Find where the given text appears and provide that cell's center as [X, Y] coordinate. 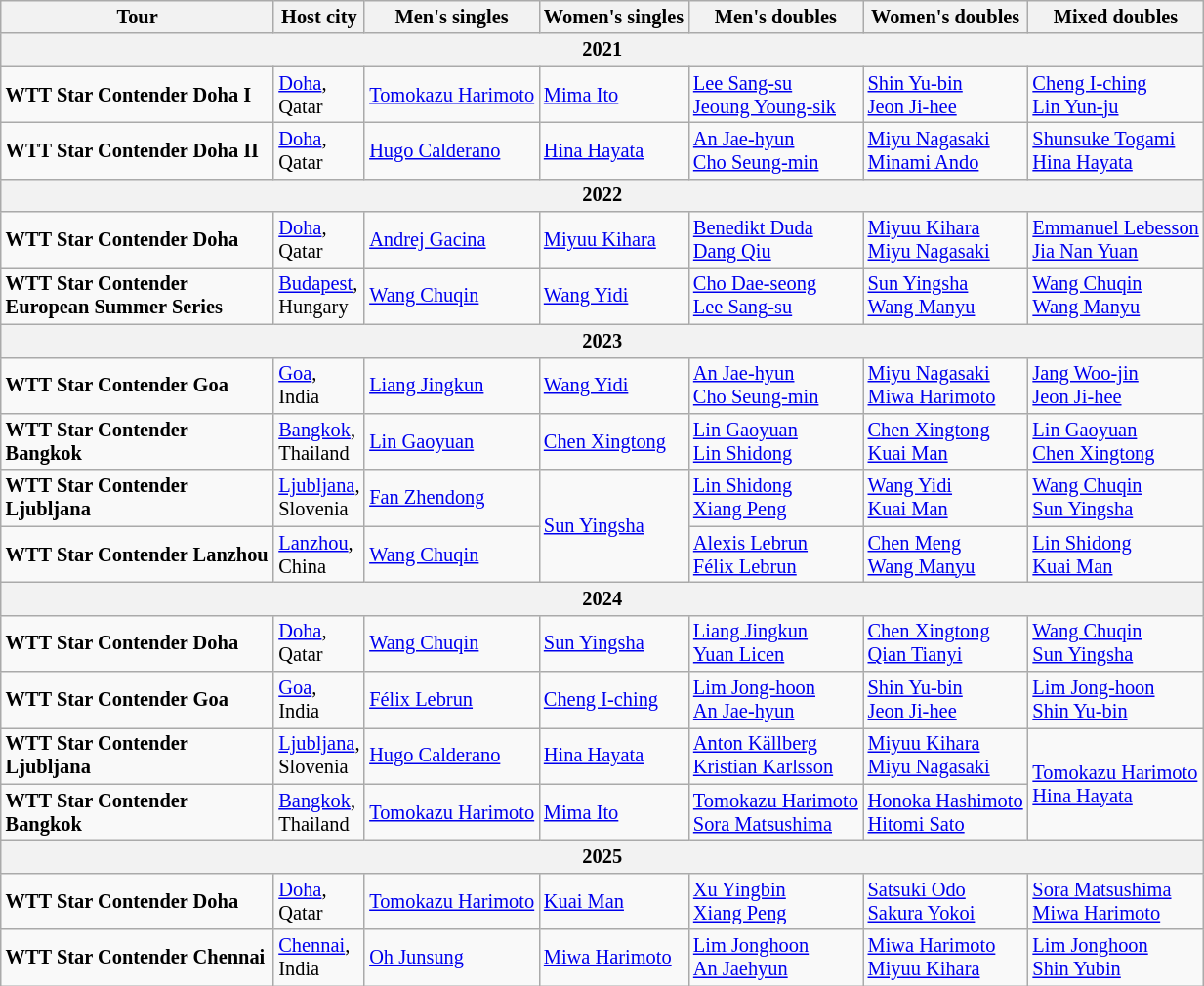
Xu Yingbin Xiang Peng [775, 901]
Lee Sang-su Jeoung Young-sik [775, 95]
Jang Woo-jin Jeon Ji-hee [1116, 386]
Satsuki Odo Sakura Yokoi [945, 901]
Women's singles [613, 17]
Lin Gaoyuan [451, 441]
Lin Shidong Kuai Man [1116, 555]
Honoka Hashimoto Hitomi Sato [945, 812]
Host city [318, 17]
Cho Dae-seong Lee Sang-su [775, 296]
2024 [602, 598]
2023 [602, 341]
Chen Meng Wang Manyu [945, 555]
Lim Jong-hoon An Jae-hyun [775, 700]
Chennai,India [318, 958]
2021 [602, 50]
Anton Källberg Kristian Karlsson [775, 756]
Wang Chuqin Wang Manyu [1116, 296]
Liang Jingkun [451, 386]
Lin Gaoyuan Lin Shidong [775, 441]
Miwa Harimoto Miyuu Kihara [945, 958]
Lim Jonghoon An Jaehyun [775, 958]
Wang Yidi Kuai Man [945, 498]
Budapest,Hungary [318, 296]
Miyu Nagasaki Minami Ando [945, 150]
Women's doubles [945, 17]
Tomokazu Harimoto Sora Matsushima [775, 812]
2022 [602, 195]
Emmanuel Lebesson Jia Nan Yuan [1116, 240]
Men's doubles [775, 17]
Andrej Gacina [451, 240]
Miyuu Kihara [613, 240]
WTT Star Contender European Summer Series [138, 296]
Alexis Lebrun Félix Lebrun [775, 555]
Fan Zhendong [451, 498]
Miyu Nagasaki Miwa Harimoto [945, 386]
WTT Star Contender Doha II [138, 150]
Mixed doubles [1116, 17]
2025 [602, 856]
Chen Xingtong [613, 441]
Kuai Man [613, 901]
Sora Matsushima Miwa Harimoto [1116, 901]
Shunsuke Togami Hina Hayata [1116, 150]
Liang Jingkun Yuan Licen [775, 643]
Benedikt Duda Dang Qiu [775, 240]
Félix Lebrun [451, 700]
Cheng I-ching [613, 700]
Chen Xingtong Kuai Man [945, 441]
Men's singles [451, 17]
Lin Shidong Xiang Peng [775, 498]
WTT Star Contender Lanzhou [138, 555]
Lin Gaoyuan Chen Xingtong [1116, 441]
Sun Yingsha Wang Manyu [945, 296]
Tomokazu Harimoto Hina Hayata [1116, 783]
Lim Jong-hoon Shin Yu-bin [1116, 700]
Cheng I-ching Lin Yun-ju [1116, 95]
Tour [138, 17]
Chen Xingtong Qian Tianyi [945, 643]
Miwa Harimoto [613, 958]
Lanzhou,China [318, 555]
Lim Jonghoon Shin Yubin [1116, 958]
Oh Junsung [451, 958]
WTT Star Contender Chennai [138, 958]
WTT Star Contender Doha I [138, 95]
